Capture the cell that displays the provided text and extract its (X, Y) central coordinate. 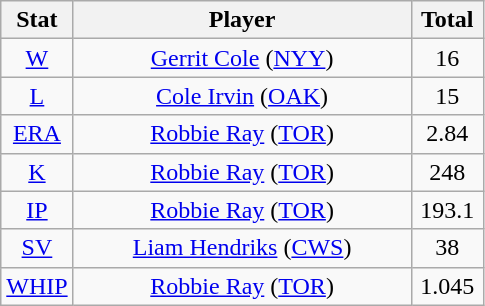
W (37, 58)
L (37, 96)
16 (447, 58)
Total (447, 20)
ERA (37, 134)
15 (447, 96)
Player (242, 20)
1.045 (447, 286)
193.1 (447, 210)
WHIP (37, 286)
K (37, 172)
Gerrit Cole (NYY) (242, 58)
IP (37, 210)
Cole Irvin (OAK) (242, 96)
SV (37, 248)
38 (447, 248)
248 (447, 172)
Liam Hendriks (CWS) (242, 248)
2.84 (447, 134)
Stat (37, 20)
